Determine the [x, y] coordinate at the center of the cell enclosing the given text.  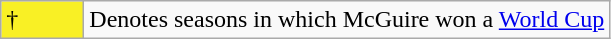
Denotes seasons in which McGuire won a World Cup [347, 20]
† [42, 20]
